For the text-containing cell, return its midpoint in (x, y) coordinate format. 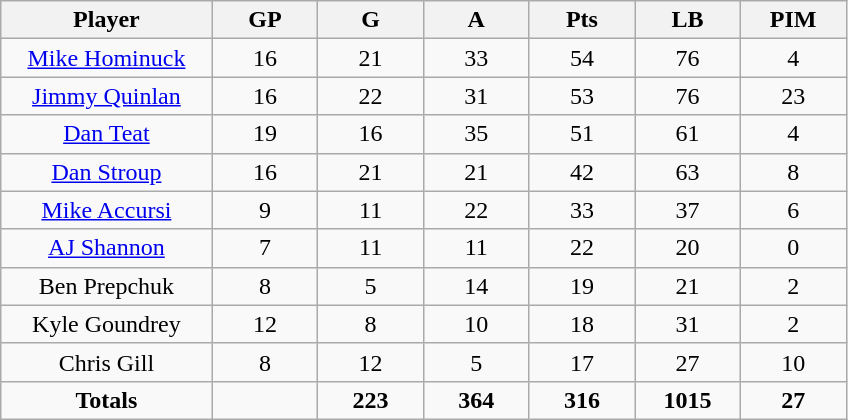
6 (793, 210)
23 (793, 96)
Mike Accursi (106, 210)
Totals (106, 400)
Mike Hominuck (106, 58)
223 (371, 400)
G (371, 20)
364 (476, 400)
42 (582, 172)
1015 (688, 400)
0 (793, 248)
61 (688, 134)
PIM (793, 20)
Kyle Goundrey (106, 324)
Pts (582, 20)
18 (582, 324)
7 (265, 248)
Player (106, 20)
14 (476, 286)
35 (476, 134)
53 (582, 96)
A (476, 20)
LB (688, 20)
Dan Teat (106, 134)
54 (582, 58)
9 (265, 210)
51 (582, 134)
Chris Gill (106, 362)
Dan Stroup (106, 172)
17 (582, 362)
316 (582, 400)
GP (265, 20)
Ben Prepchuk (106, 286)
Jimmy Quinlan (106, 96)
20 (688, 248)
AJ Shannon (106, 248)
63 (688, 172)
37 (688, 210)
